Identify which cell holds the provided text, then report its (x, y) central coordinate. 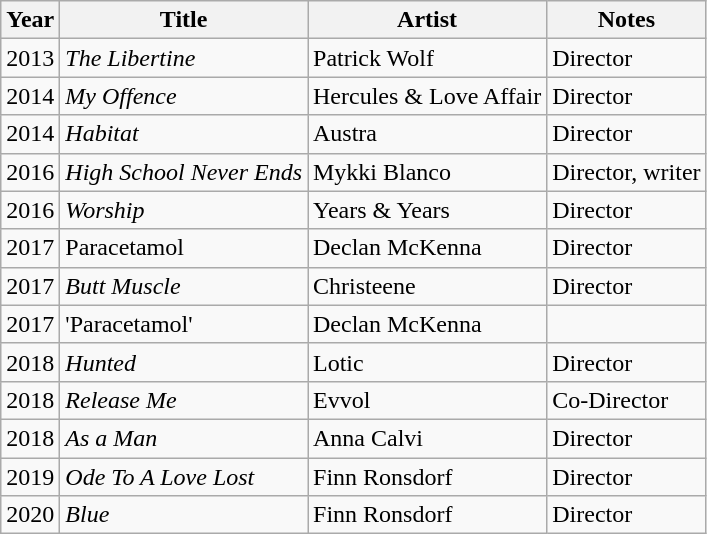
Hercules & Love Affair (428, 96)
Habitat (184, 134)
Patrick Wolf (428, 58)
Austra (428, 134)
'Paracetamol' (184, 324)
Title (184, 20)
Ode To A Love Lost (184, 477)
Paracetamol (184, 248)
Artist (428, 20)
Director, writer (626, 172)
Hunted (184, 362)
2020 (30, 515)
As a Man (184, 438)
Notes (626, 20)
Butt Muscle (184, 286)
Evvol (428, 400)
High School Never Ends (184, 172)
Years & Years (428, 210)
Co-Director (626, 400)
My Offence (184, 96)
Mykki Blanco (428, 172)
Blue (184, 515)
Anna Calvi (428, 438)
2019 (30, 477)
The Libertine (184, 58)
Year (30, 20)
Release Me (184, 400)
Lotic (428, 362)
Worship (184, 210)
Christeene (428, 286)
2013 (30, 58)
